Return (x, y) of the center of cell containing provided text 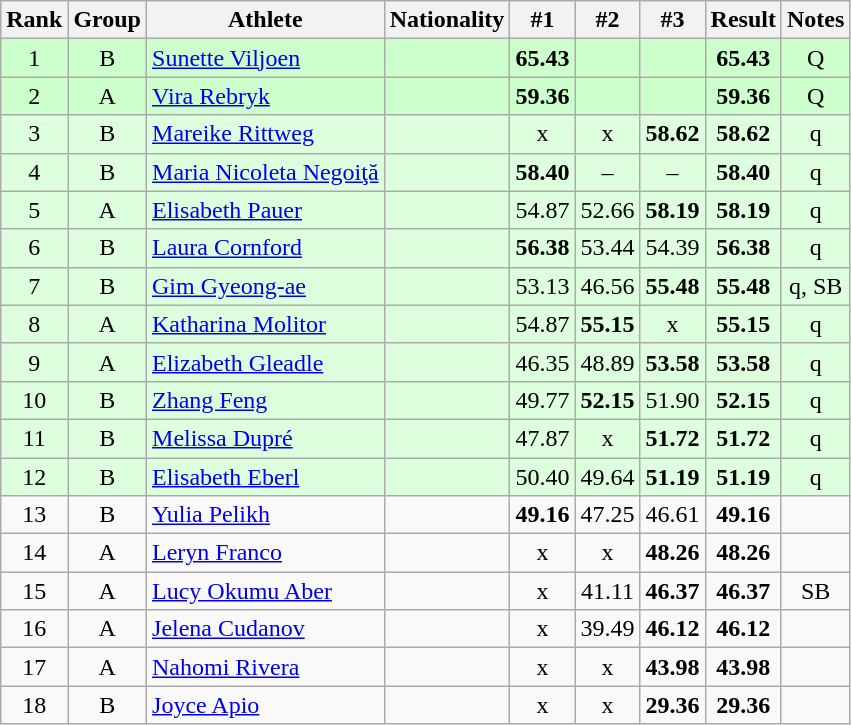
Laura Cornford (266, 248)
Rank (34, 20)
Notes (815, 20)
47.25 (608, 515)
53.13 (542, 286)
39.49 (608, 629)
16 (34, 629)
4 (34, 172)
9 (34, 362)
2 (34, 96)
Jelena Cudanov (266, 629)
Sunette Viljoen (266, 58)
#2 (608, 20)
Yulia Pelikh (266, 515)
Melissa Dupré (266, 438)
6 (34, 248)
14 (34, 553)
Maria Nicoleta Negoiţă (266, 172)
8 (34, 324)
47.87 (542, 438)
Mareike Rittweg (266, 134)
52.66 (608, 210)
#3 (672, 20)
Elisabeth Pauer (266, 210)
Lucy Okumu Aber (266, 591)
49.77 (542, 400)
Athlete (266, 20)
Group (108, 20)
7 (34, 286)
54.39 (672, 248)
Nahomi Rivera (266, 667)
SB (815, 591)
50.40 (542, 477)
13 (34, 515)
46.61 (672, 515)
48.89 (608, 362)
Gim Gyeong-ae (266, 286)
51.90 (672, 400)
49.64 (608, 477)
12 (34, 477)
46.56 (608, 286)
Elisabeth Eberl (266, 477)
Vira Rebryk (266, 96)
18 (34, 705)
46.35 (542, 362)
3 (34, 134)
41.11 (608, 591)
17 (34, 667)
#1 (542, 20)
11 (34, 438)
Zhang Feng (266, 400)
53.44 (608, 248)
Result (743, 20)
Nationality (447, 20)
1 (34, 58)
Elizabeth Gleadle (266, 362)
q, SB (815, 286)
5 (34, 210)
15 (34, 591)
10 (34, 400)
Katharina Molitor (266, 324)
Joyce Apio (266, 705)
Leryn Franco (266, 553)
